Return (X, Y) of the center of cell containing provided text 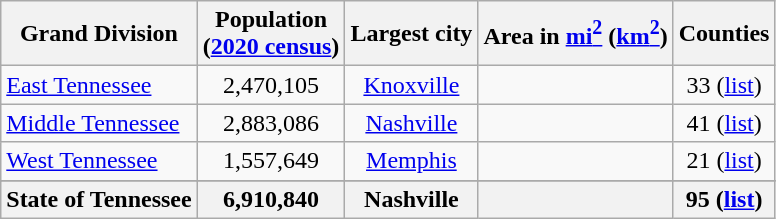
Grand Division (99, 34)
1,557,649 (271, 161)
41 (list) (724, 123)
Area in mi2 (km2) (576, 34)
Knoxville (412, 85)
2,883,086 (271, 123)
Population (2020 census) (271, 34)
Counties (724, 34)
State of Tennessee (99, 199)
West Tennessee (99, 161)
East Tennessee (99, 85)
6,910,840 (271, 199)
Largest city (412, 34)
21 (list) (724, 161)
95 (list) (724, 199)
2,470,105 (271, 85)
Memphis (412, 161)
Middle Tennessee (99, 123)
33 (list) (724, 85)
